Extract the (X, Y) coordinate from the center of the cell holding the provided text.  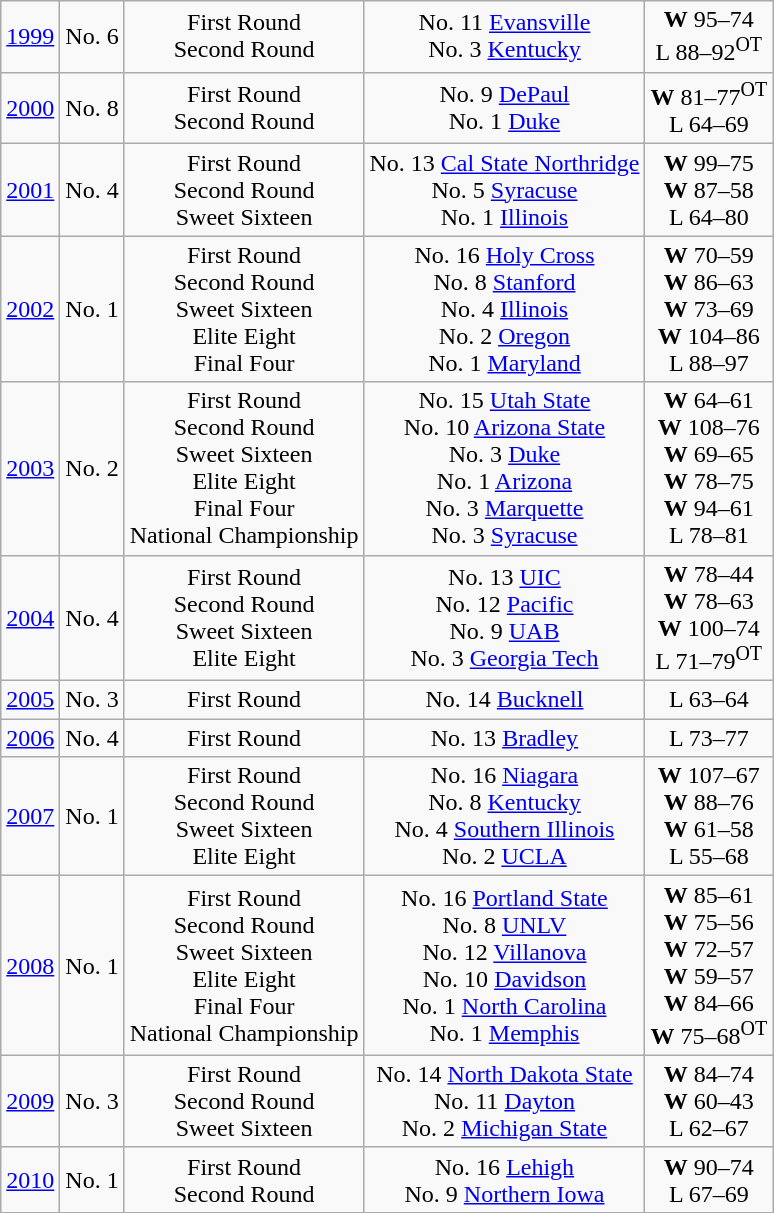
2001 (30, 190)
No. 6 (92, 37)
2003 (30, 468)
L 73–77 (709, 738)
L 63–64 (709, 700)
No. 14 North Dakota StateNo. 11 DaytonNo. 2 Michigan State (504, 1101)
W 95–74L 88–92OT (709, 37)
No. 16 NiagaraNo. 8 KentuckyNo. 4 Southern IllinoisNo. 2 UCLA (504, 816)
2007 (30, 816)
No. 8 (92, 108)
W 84–74W 60–43L 62–67 (709, 1101)
2000 (30, 108)
W 90–74L 67–69 (709, 1180)
No. 15 Utah StateNo. 10 Arizona StateNo. 3 DukeNo. 1 ArizonaNo. 3 MarquetteNo. 3 Syracuse (504, 468)
2010 (30, 1180)
No. 16 Portland StateNo. 8 UNLVNo. 12 VillanovaNo. 10 DavidsonNo. 1 North CarolinaNo. 1 Memphis (504, 966)
W 85–61W 75–56W 72–57W 59–57W 84–66W 75–68OT (709, 966)
No. 13 Cal State NorthridgeNo. 5 SyracuseNo. 1 Illinois (504, 190)
No. 11 EvansvilleNo. 3 Kentucky (504, 37)
1999 (30, 37)
No. 16 LehighNo. 9 Northern Iowa (504, 1180)
No. 16 Holy CrossNo. 8 StanfordNo. 4 IllinoisNo. 2 OregonNo. 1 Maryland (504, 309)
No. 13 UICNo. 12 PacificNo. 9 UABNo. 3 Georgia Tech (504, 618)
W 81–77OTL 64–69 (709, 108)
2004 (30, 618)
2002 (30, 309)
2008 (30, 966)
2009 (30, 1101)
2006 (30, 738)
No. 2 (92, 468)
W 99–75W 87–58L 64–80 (709, 190)
No. 9 DePaulNo. 1 Duke (504, 108)
W 64–61W 108–76W 69–65W 78–75W 94–61L 78–81 (709, 468)
W 78–44W 78–63W 100–74L 71–79OT (709, 618)
First RoundSecond RoundSweet SixteenElite EightFinal Four (244, 309)
W 70–59W 86–63W 73–69W 104–86L 88–97 (709, 309)
No. 14 Bucknell (504, 700)
No. 13 Bradley (504, 738)
W 107–67W 88–76W 61–58L 55–68 (709, 816)
2005 (30, 700)
